From the cell containing the given text, extract its center point as [X, Y] coordinate. 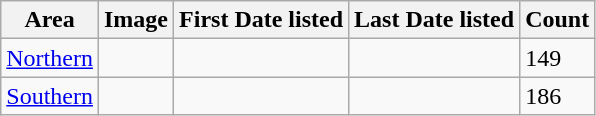
Area [50, 20]
149 [558, 58]
Count [558, 20]
First Date listed [262, 20]
Northern [50, 58]
Last Date listed [434, 20]
186 [558, 96]
Image [136, 20]
Southern [50, 96]
